Scan for the cell matching the given text and deliver its [X, Y] coordinate at center. 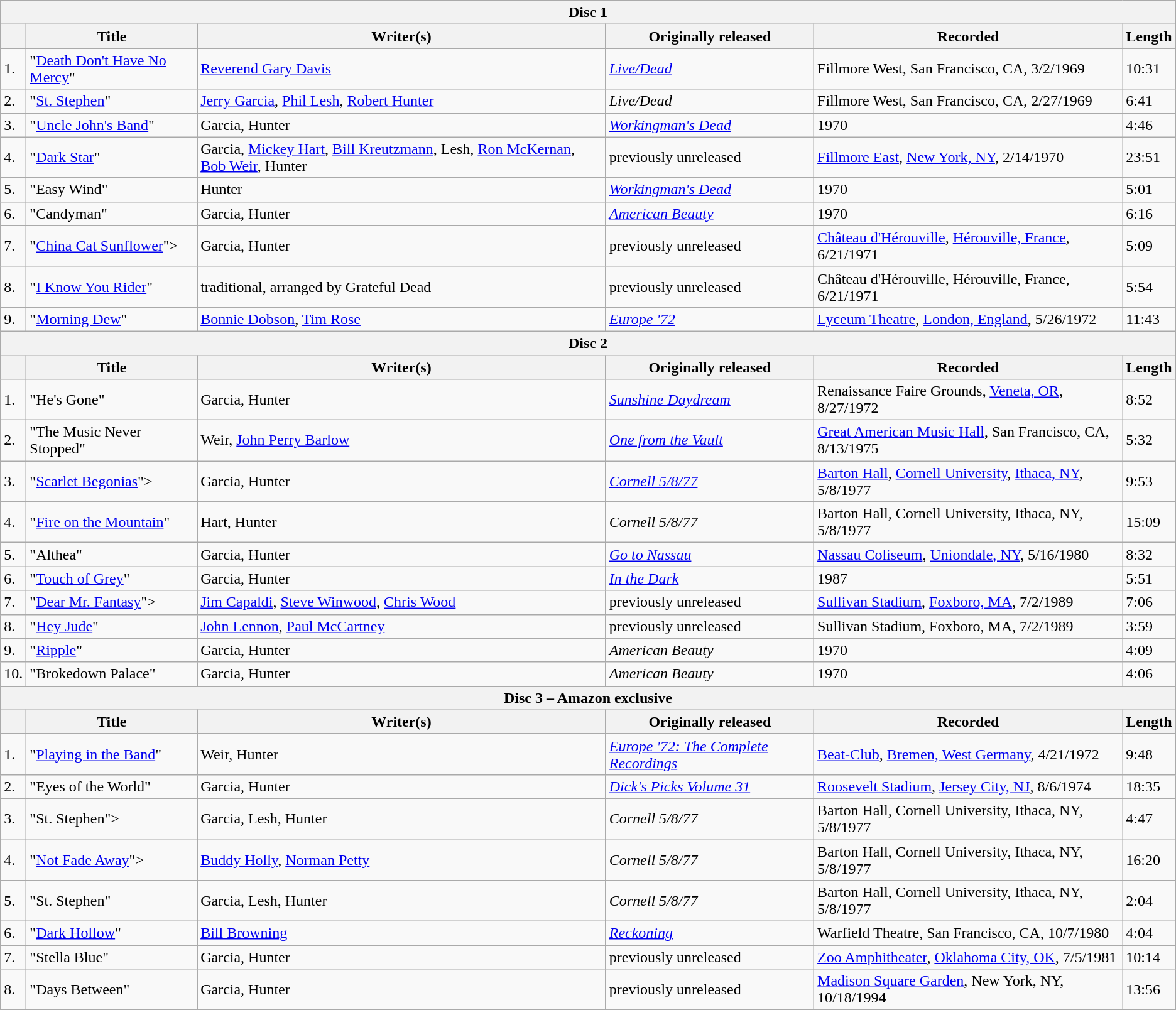
9:48 [1149, 754]
"Brokedown Palace" [112, 674]
4:46 [1149, 125]
9:53 [1149, 481]
6:16 [1149, 214]
Great American Music Hall, San Francisco, CA, 8/13/1975 [969, 441]
"He's Gone" [112, 399]
"Not Fade Away"> [112, 859]
"Playing in the Band" [112, 754]
Disc 3 – Amazon exclusive [588, 698]
4:09 [1149, 650]
Dick's Picks Volume 31 [710, 786]
4:06 [1149, 674]
Fillmore West, San Francisco, CA, 2/27/1969 [969, 101]
Jim Capaldi, Steve Winwood, Chris Wood [402, 602]
"Stella Blue" [112, 957]
Sunshine Daydream [710, 399]
Hunter [402, 190]
6:41 [1149, 101]
"Dark Hollow" [112, 933]
Weir, John Perry Barlow [402, 441]
"Althea" [112, 555]
"Candyman" [112, 214]
"Morning Dew" [112, 319]
Reckoning [710, 933]
10:31 [1149, 69]
"Days Between" [112, 990]
"St. Stephen"> [112, 819]
"China Cat Sunflower"> [112, 246]
5:09 [1149, 246]
traditional, arranged by Grateful Dead [402, 286]
Renaissance Faire Grounds, Veneta, OR, 8/27/1972 [969, 399]
5:01 [1149, 190]
Garcia, Mickey Hart, Bill Kreutzmann, Lesh, Ron McKernan, Bob Weir, Hunter [402, 157]
Fillmore East, New York, NY, 2/14/1970 [969, 157]
Disc 1 [588, 13]
Reverend Gary Davis [402, 69]
"Hey Jude" [112, 626]
Weir, Hunter [402, 754]
"Fire on the Mountain" [112, 523]
10:14 [1149, 957]
Bill Browning [402, 933]
16:20 [1149, 859]
Jerry Garcia, Phil Lesh, Robert Hunter [402, 101]
One from the Vault [710, 441]
7:06 [1149, 602]
5:32 [1149, 441]
Lyceum Theatre, London, England, 5/26/1972 [969, 319]
"Uncle John's Band" [112, 125]
"Death Don't Have No Mercy" [112, 69]
1987 [969, 578]
10. [14, 674]
Nassau Coliseum, Uniondale, NY, 5/16/1980 [969, 555]
In the Dark [710, 578]
Hart, Hunter [402, 523]
Madison Square Garden, New York, NY, 10/18/1994 [969, 990]
"Eyes of the World" [112, 786]
"Scarlet Begonias"> [112, 481]
4:04 [1149, 933]
Europe '72: The Complete Recordings [710, 754]
"The Music Never Stopped" [112, 441]
"I Know You Rider" [112, 286]
8:32 [1149, 555]
"Touch of Grey" [112, 578]
"Ripple" [112, 650]
2:04 [1149, 901]
Warfield Theatre, San Francisco, CA, 10/7/1980 [969, 933]
Roosevelt Stadium, Jersey City, NJ, 8/6/1974 [969, 786]
"Dark Star" [112, 157]
15:09 [1149, 523]
Fillmore West, San Francisco, CA, 3/2/1969 [969, 69]
Go to Nassau [710, 555]
5:54 [1149, 286]
3:59 [1149, 626]
Europe '72 [710, 319]
"Easy Wind" [112, 190]
18:35 [1149, 786]
"Dear Mr. Fantasy"> [112, 602]
John Lennon, Paul McCartney [402, 626]
Beat-Club, Bremen, West Germany, 4/21/1972 [969, 754]
13:56 [1149, 990]
Zoo Amphitheater, Oklahoma City, OK, 7/5/1981 [969, 957]
Buddy Holly, Norman Petty [402, 859]
11:43 [1149, 319]
Bonnie Dobson, Tim Rose [402, 319]
4:47 [1149, 819]
Disc 2 [588, 343]
5:51 [1149, 578]
23:51 [1149, 157]
8:52 [1149, 399]
